From the cell containing the given text, extract its center point as (X, Y) coordinate. 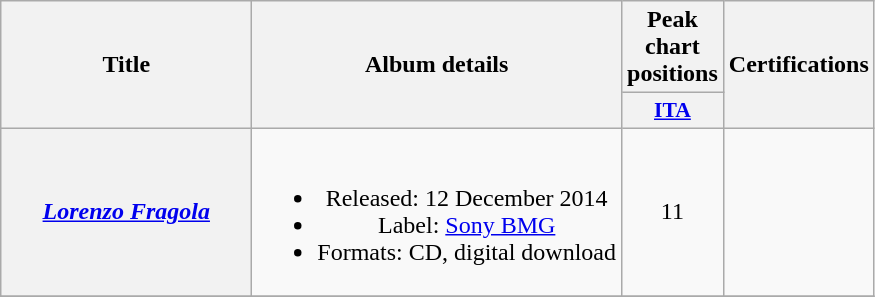
11 (673, 212)
Album details (437, 65)
Lorenzo Fragola (126, 212)
ITA (673, 111)
Peak chart positions (673, 47)
Released: 12 December 2014Label: Sony BMGFormats: CD, digital download (437, 212)
Title (126, 65)
Certifications (798, 65)
